Extract the [X, Y] coordinate from the center of the cell holding the provided text.  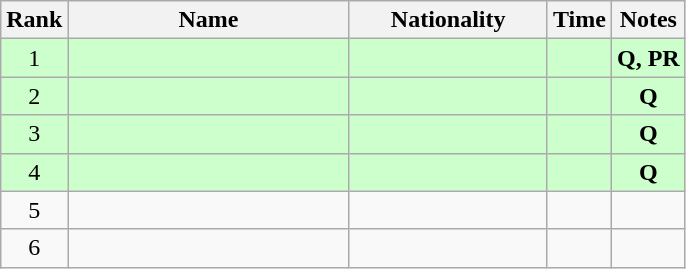
1 [34, 58]
Rank [34, 20]
Q, PR [648, 58]
Name [208, 20]
6 [34, 248]
3 [34, 134]
2 [34, 96]
Notes [648, 20]
Time [579, 20]
Nationality [448, 20]
4 [34, 172]
5 [34, 210]
